For the text-containing cell, return its midpoint in [X, Y] coordinate format. 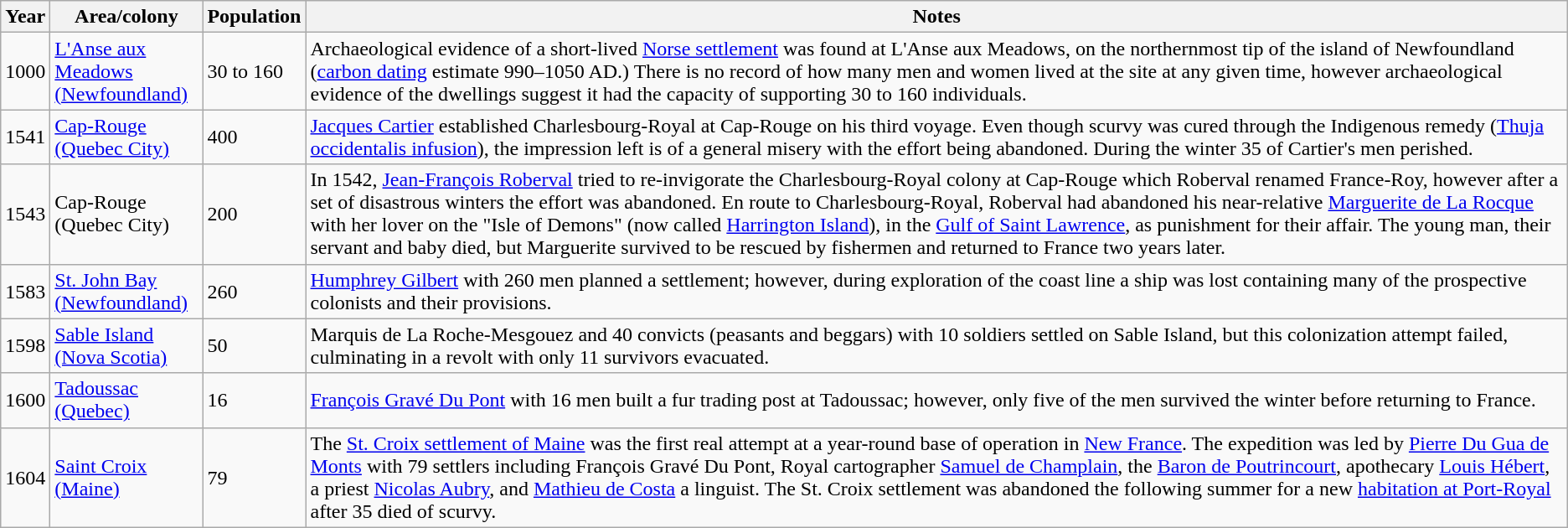
400 [255, 137]
Year [25, 17]
Sable Island(Nova Scotia) [126, 345]
Area/colony [126, 17]
1604 [25, 478]
1600 [25, 401]
Saint Croix(Maine) [126, 478]
260 [255, 292]
79 [255, 478]
Population [255, 17]
St. John Bay(Newfoundland) [126, 292]
Notes [936, 17]
16 [255, 401]
L'Anse aux Meadows (Newfoundland) [126, 71]
1000 [25, 71]
1543 [25, 215]
200 [255, 215]
Tadoussac(Quebec) [126, 401]
1583 [25, 292]
30 to 160 [255, 71]
1598 [25, 345]
50 [255, 345]
1541 [25, 137]
